Search for the cell housing the specified text and yield its [x, y] center coordinate. 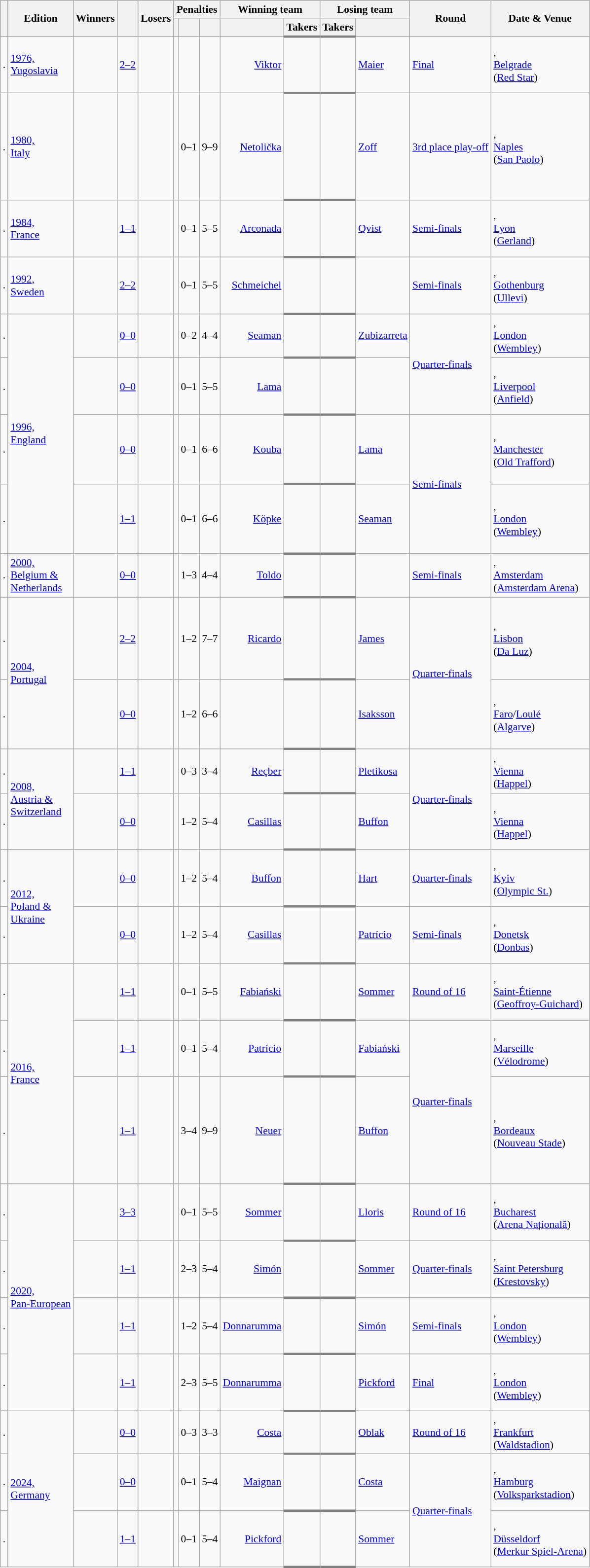
0–2 [189, 336]
2000, Belgium & Netherlands [40, 575]
, Lisbon (Da Luz) [540, 639]
Netolička [253, 147]
, Bordeaux (Nouveau Stade) [540, 1130]
2008, Austria & Switzerland [40, 800]
Oblak [383, 1433]
Schmeichel [253, 285]
, Amsterdam (Amsterdam Arena) [540, 575]
, Liverpool (Anfield) [540, 387]
Lloris [383, 1212]
Zoff [383, 147]
, Donetsk (Donbas) [540, 935]
1984, France [40, 229]
Ricardo [253, 639]
Maier [383, 65]
, Gothenburg (Ullevi) [540, 285]
Date & Venue [540, 19]
Köpke [253, 519]
Penalties [196, 9]
Reçber [253, 771]
, Hamburg (Volksparkstadion) [540, 1482]
, Frankfurt (Waldstadion) [540, 1433]
Arconada [253, 229]
Viktor [253, 65]
2024, Germany [40, 1489]
2016, France [40, 1074]
Isaksson [383, 714]
1992, Sweden [40, 285]
James [383, 639]
2020, Pan-European [40, 1297]
1980, Italy [40, 147]
, Belgrade (Red Star) [540, 65]
Kouba [253, 450]
7–7 [210, 639]
1976, Yugoslavia [40, 65]
2004, Portugal [40, 674]
, Naples (San Paolo) [540, 147]
Zubizarreta [383, 336]
Neuer [253, 1130]
Maignan [253, 1482]
Winners [96, 19]
Round [450, 19]
, Faro/Loulé (Algarve) [540, 714]
Edition [40, 19]
, Manchester (Old Trafford) [540, 450]
2012, Poland & Ukraine [40, 907]
Winning team [270, 9]
Losers [156, 19]
, Düsseldorf (Merkur Spiel-Arena) [540, 1538]
, Saint-Étienne (Geoffroy-Guichard) [540, 992]
Toldo [253, 575]
, Bucharest (Arena Națională) [540, 1212]
, Kyiv (Olympic St.) [540, 879]
, Lyon (Gerland) [540, 229]
Losing team [365, 9]
, Saint Petersburg (Krestovsky) [540, 1269]
1–3 [189, 575]
Pletikosa [383, 771]
3rd place play-off [450, 147]
Hart [383, 879]
Qvist [383, 229]
, Marseille (Vélodrome) [540, 1048]
1996, England [40, 433]
